Identify which cell holds the provided text, then report its (x, y) central coordinate. 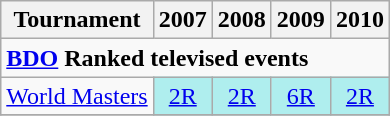
2007 (182, 20)
BDO Ranked televised events (196, 58)
2008 (242, 20)
6R (300, 96)
2010 (360, 20)
2009 (300, 20)
Tournament (77, 20)
World Masters (77, 96)
